For the text-containing cell, return its midpoint in [X, Y] coordinate format. 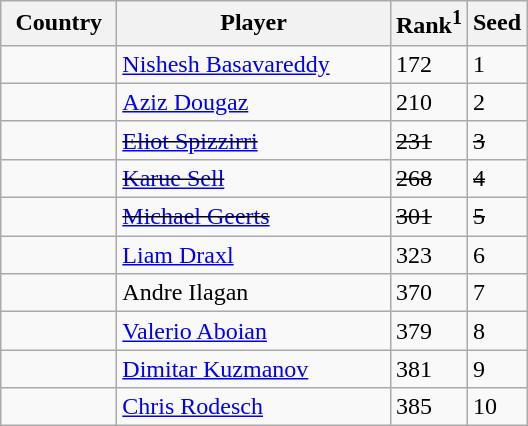
Eliot Spizzirri [254, 140]
231 [428, 140]
7 [496, 293]
9 [496, 369]
210 [428, 102]
Andre Ilagan [254, 293]
172 [428, 64]
Chris Rodesch [254, 407]
Seed [496, 24]
3 [496, 140]
Valerio Aboian [254, 331]
381 [428, 369]
2 [496, 102]
Player [254, 24]
Aziz Dougaz [254, 102]
6 [496, 255]
268 [428, 178]
Rank1 [428, 24]
Liam Draxl [254, 255]
379 [428, 331]
370 [428, 293]
8 [496, 331]
Nishesh Basavareddy [254, 64]
10 [496, 407]
Country [59, 24]
301 [428, 217]
4 [496, 178]
5 [496, 217]
385 [428, 407]
Dimitar Kuzmanov [254, 369]
Karue Sell [254, 178]
Michael Geerts [254, 217]
1 [496, 64]
323 [428, 255]
